Extract the [X, Y] coordinate from the center of the cell holding the provided text.  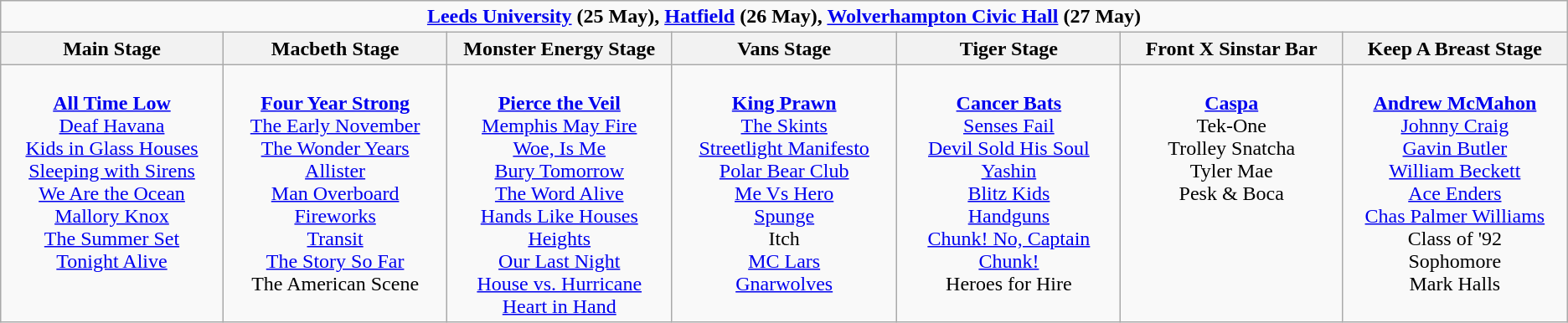
Tiger Stage [1008, 49]
Vans Stage [784, 49]
Main Stage [112, 49]
Caspa Tek-One Trolley Snatcha Tyler Mae Pesk & Boca [1231, 193]
Cancer Bats Senses Fail Devil Sold His Soul Yashin Blitz Kids Handguns Chunk! No, Captain Chunk! Heroes for Hire [1008, 193]
Pierce the Veil Memphis May Fire Woe, Is Me Bury Tomorrow The Word Alive Hands Like Houses Heights Our Last Night House vs. Hurricane Heart in Hand [560, 193]
Four Year Strong The Early November The Wonder Years Allister Man Overboard Fireworks Transit The Story So Far The American Scene [335, 193]
Monster Energy Stage [560, 49]
All Time Low Deaf Havana Kids in Glass Houses Sleeping with Sirens We Are the Ocean Mallory Knox The Summer Set Tonight Alive [112, 193]
Leeds University (25 May), Hatfield (26 May), Wolverhampton Civic Hall (27 May) [784, 17]
Front X Sinstar Bar [1231, 49]
Macbeth Stage [335, 49]
Andrew McMahon Johnny Craig Gavin Butler William Beckett Ace Enders Chas Palmer Williams Class of '92 Sophomore Mark Halls [1454, 193]
Keep A Breast Stage [1454, 49]
King Prawn The Skints Streetlight Manifesto Polar Bear Club Me Vs Hero Spunge Itch MC Lars Gnarwolves [784, 193]
